Search for the cell housing the specified text and yield its [X, Y] center coordinate. 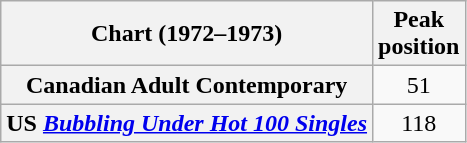
51 [419, 85]
Peakposition [419, 34]
118 [419, 123]
Canadian Adult Contemporary [187, 85]
US Bubbling Under Hot 100 Singles [187, 123]
Chart (1972–1973) [187, 34]
